Output the [x, y] coordinate of the center of the cell containing the given text.  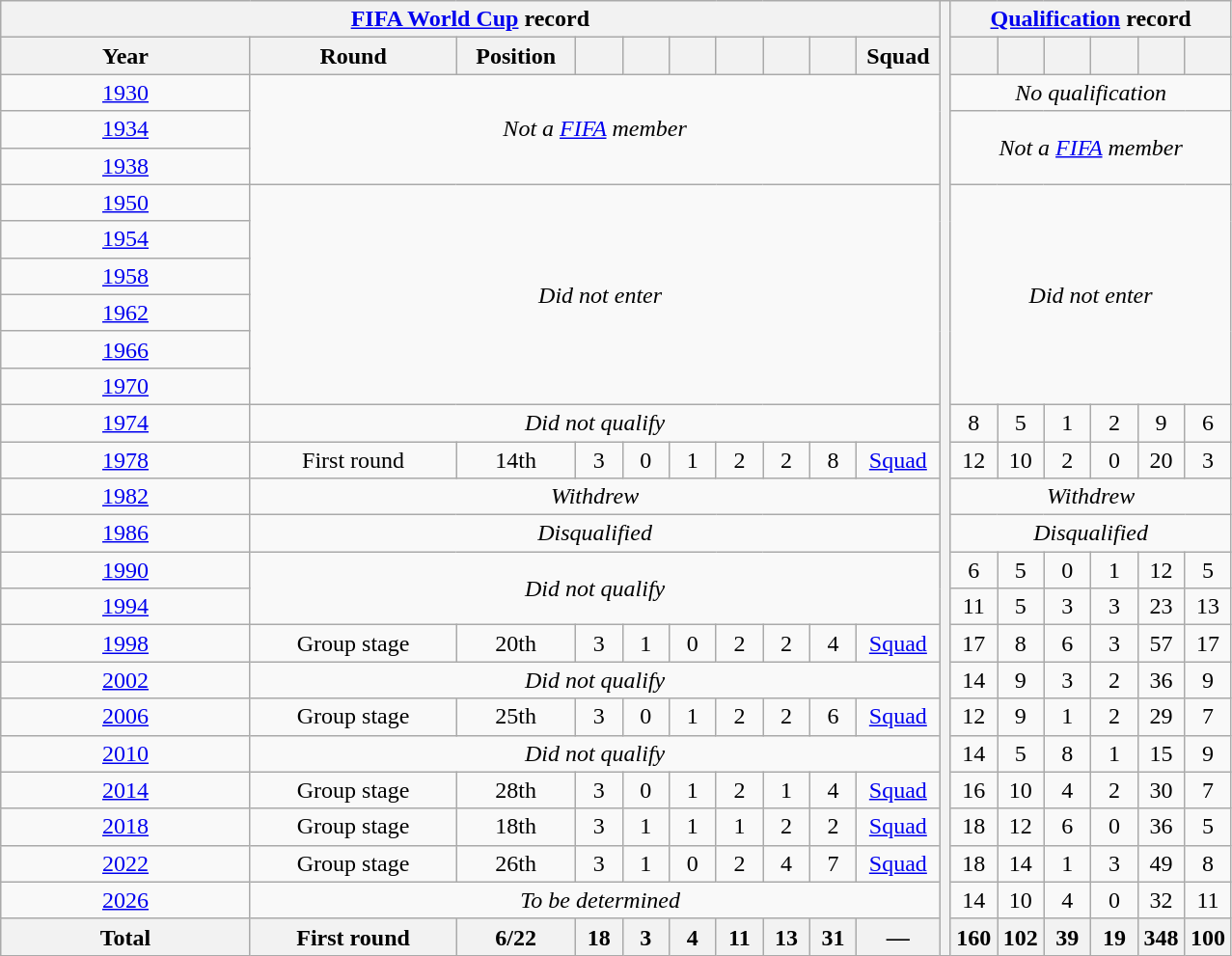
1982 [125, 497]
18th [516, 827]
1970 [125, 386]
Year [125, 56]
160 [974, 937]
— [898, 937]
26th [516, 863]
30 [1162, 790]
Position [516, 56]
28th [516, 790]
1986 [125, 533]
1934 [125, 129]
1954 [125, 239]
16 [974, 790]
20 [1162, 460]
49 [1162, 863]
1994 [125, 607]
Qualification record [1090, 19]
57 [1162, 643]
1966 [125, 349]
32 [1162, 900]
19 [1115, 937]
6/22 [516, 937]
25th [516, 717]
2022 [125, 863]
1962 [125, 313]
2018 [125, 827]
15 [1162, 753]
1990 [125, 570]
Total [125, 937]
2026 [125, 900]
2006 [125, 717]
Round [353, 56]
100 [1208, 937]
1930 [125, 93]
1998 [125, 643]
To be determined [600, 900]
1938 [125, 166]
No qualification [1090, 93]
348 [1162, 937]
FIFA World Cup record [471, 19]
1978 [125, 460]
1958 [125, 276]
102 [1021, 937]
29 [1162, 717]
2002 [125, 680]
14th [516, 460]
20th [516, 643]
2010 [125, 753]
23 [1162, 607]
31 [834, 937]
39 [1067, 937]
1950 [125, 203]
1974 [125, 423]
2014 [125, 790]
